Pinpoint the cell where the given text exists, returning its (x, y) midpoint coordinate. 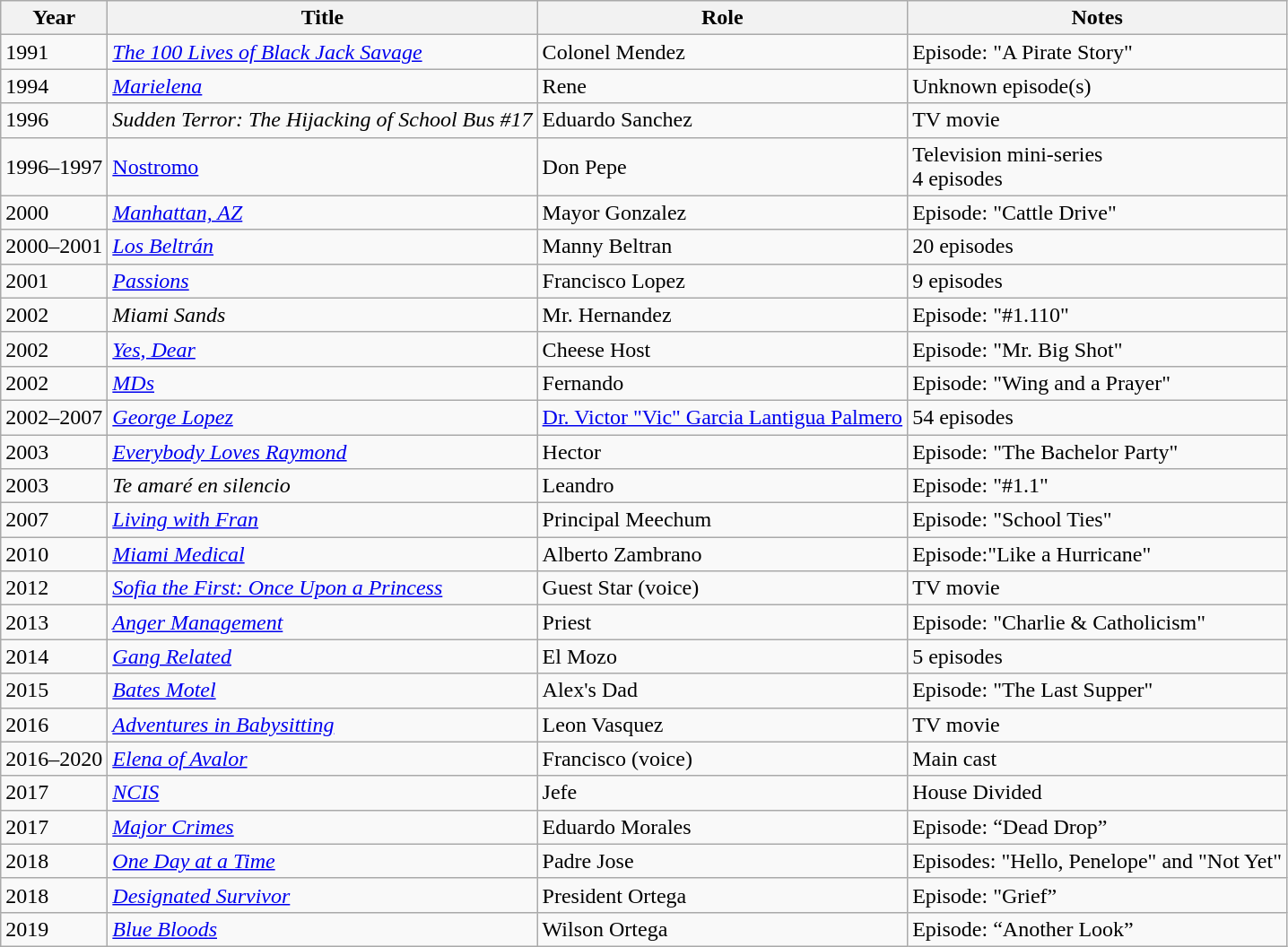
Colonel Mendez (723, 52)
Jefe (723, 793)
2000–2001 (54, 247)
Miami Medical (323, 554)
2012 (54, 588)
Yes, Dear (323, 349)
Hector (723, 451)
2010 (54, 554)
Episode: "Grief” (1098, 895)
Francisco Lopez (723, 281)
Episode: "Cattle Drive" (1098, 213)
Cheese Host (723, 349)
1994 (54, 86)
54 episodes (1098, 417)
2016–2020 (54, 759)
1991 (54, 52)
House Divided (1098, 793)
Main cast (1098, 759)
Designated Survivor (323, 895)
Alex's Dad (723, 691)
2013 (54, 622)
Fernando (723, 383)
Episodes: "Hello, Penelope" and "Not Yet" (1098, 861)
Principal Meechum (723, 520)
2007 (54, 520)
9 episodes (1098, 281)
El Mozo (723, 656)
Nostromo (323, 167)
Everybody Loves Raymond (323, 451)
Title (323, 18)
Wilson Ortega (723, 929)
2001 (54, 281)
Major Crimes (323, 827)
Episode: "School Ties" (1098, 520)
Adventures in Babysitting (323, 725)
Bates Motel (323, 691)
Eduardo Sanchez (723, 120)
Sudden Terror: The Hijacking of School Bus #17 (323, 120)
Elena of Avalor (323, 759)
2019 (54, 929)
Episode: "The Bachelor Party" (1098, 451)
One Day at a Time (323, 861)
Role (723, 18)
2002–2007 (54, 417)
Living with Fran (323, 520)
2015 (54, 691)
Francisco (voice) (723, 759)
MDs (323, 383)
1996–1997 (54, 167)
Rene (723, 86)
Miami Sands (323, 315)
Alberto Zambrano (723, 554)
Sofia the First: Once Upon a Princess (323, 588)
20 episodes (1098, 247)
1996 (54, 120)
Episode:"Like a Hurricane" (1098, 554)
Episode: "#1.1" (1098, 486)
Notes (1098, 18)
Padre Jose (723, 861)
Year (54, 18)
The 100 Lives of Black Jack Savage (323, 52)
Episode: "A Pirate Story" (1098, 52)
5 episodes (1098, 656)
Passions (323, 281)
Leandro (723, 486)
Don Pepe (723, 167)
Episode: "Wing and a Prayer" (1098, 383)
Episode: "Mr. Big Shot" (1098, 349)
George Lopez (323, 417)
2000 (54, 213)
Mayor Gonzalez (723, 213)
Episode: "The Last Supper" (1098, 691)
Los Beltrán (323, 247)
Manhattan, AZ (323, 213)
Eduardo Morales (723, 827)
Guest Star (voice) (723, 588)
Episode: “Another Look” (1098, 929)
Manny Beltran (723, 247)
Marielena (323, 86)
President Ortega (723, 895)
Te amaré en silencio (323, 486)
2014 (54, 656)
Anger Management (323, 622)
2016 (54, 725)
Episode: “Dead Drop” (1098, 827)
Blue Bloods (323, 929)
Television mini-series4 episodes (1098, 167)
Gang Related (323, 656)
Mr. Hernandez (723, 315)
Unknown episode(s) (1098, 86)
Episode: "#1.110" (1098, 315)
Leon Vasquez (723, 725)
Priest (723, 622)
NCIS (323, 793)
Dr. Victor "Vic" Garcia Lantigua Palmero (723, 417)
Episode: "Charlie & Catholicism" (1098, 622)
